Output the [x, y] coordinate of the center of the cell containing the given text.  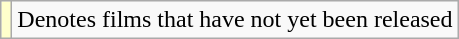
Denotes films that have not yet been released [235, 20]
